Scan for the cell matching the given text and deliver its (x, y) coordinate at center. 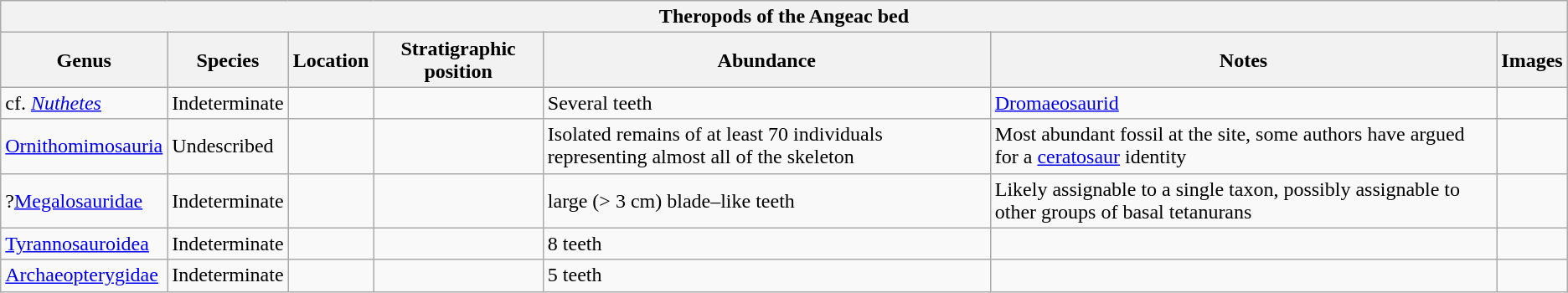
Theropods of the Angeac bed (784, 17)
Notes (1243, 60)
Undescribed (228, 146)
Location (331, 60)
cf. Nuthetes (84, 103)
large (> 3 cm) blade–like teeth (766, 201)
Ornithomimosauria (84, 146)
5 teeth (766, 275)
Abundance (766, 60)
Tyrannosauroidea (84, 244)
Archaeopterygidae (84, 275)
Likely assignable to a single taxon, possibly assignable to other groups of basal tetanurans (1243, 201)
Images (1532, 60)
8 teeth (766, 244)
Dromaeosaurid (1243, 103)
Isolated remains of at least 70 individuals representing almost all of the skeleton (766, 146)
Species (228, 60)
Genus (84, 60)
?Megalosauridae (84, 201)
Most abundant fossil at the site, some authors have argued for a ceratosaur identity (1243, 146)
Stratigraphic position (458, 60)
Several teeth (766, 103)
